Pinpoint the cell where the given text exists, returning its (X, Y) midpoint coordinate. 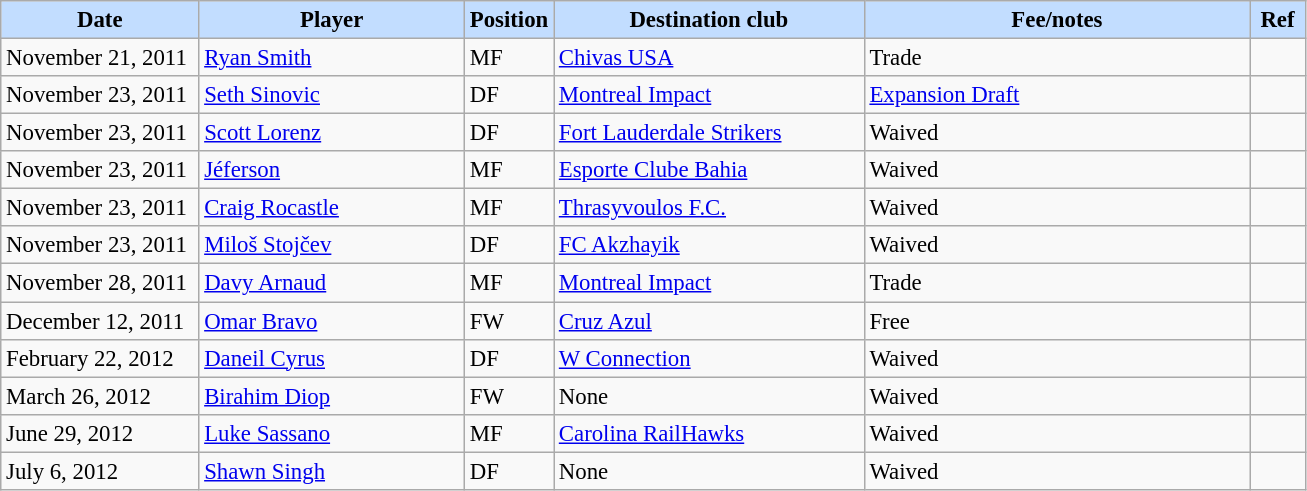
March 26, 2012 (100, 396)
Esporte Clube Bahia (710, 170)
Thrasyvoulos F.C. (710, 208)
Ryan Smith (332, 58)
Omar Bravo (332, 321)
Birahim Diop (332, 396)
Davy Arnaud (332, 283)
June 29, 2012 (100, 433)
Jéferson (332, 170)
Shawn Singh (332, 471)
Expansion Draft (1057, 95)
Luke Sassano (332, 433)
Daneil Cyrus (332, 358)
Miloš Stojčev (332, 245)
Scott Lorenz (332, 133)
W Connection (710, 358)
Destination club (710, 20)
Free (1057, 321)
November 28, 2011 (100, 283)
Chivas USA (710, 58)
Position (508, 20)
Player (332, 20)
December 12, 2011 (100, 321)
Fort Lauderdale Strikers (710, 133)
Cruz Azul (710, 321)
FC Akzhayik (710, 245)
Carolina RailHawks (710, 433)
Craig Rocastle (332, 208)
Fee/notes (1057, 20)
Seth Sinovic (332, 95)
November 21, 2011 (100, 58)
Date (100, 20)
Ref (1278, 20)
July 6, 2012 (100, 471)
February 22, 2012 (100, 358)
